Find where the given text appears and provide that cell's center as (x, y) coordinate. 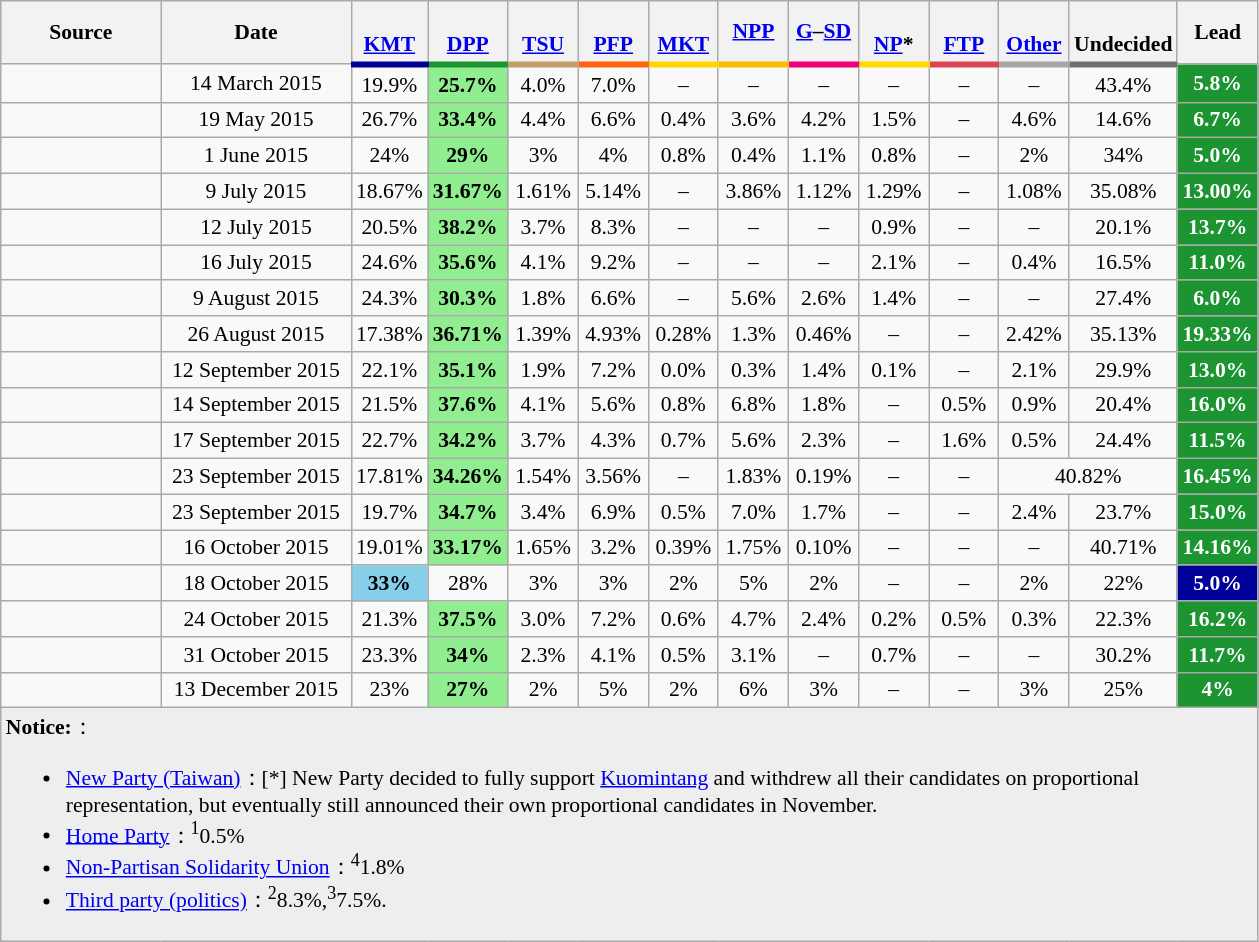
1.9% (543, 370)
27.4% (1123, 299)
36.71% (468, 334)
0.1% (894, 370)
1.3% (753, 334)
38.2% (468, 227)
22.1% (390, 370)
14 March 2015 (256, 84)
1.5% (894, 120)
31.67% (468, 192)
1.83% (753, 477)
19.7% (390, 512)
19.9% (390, 84)
0.2% (894, 619)
22% (1123, 584)
0.0% (683, 370)
3.2% (613, 548)
33% (390, 584)
4.7% (753, 619)
13.00% (1217, 192)
5.8% (1217, 84)
16.45% (1217, 477)
15.0% (1217, 512)
1.08% (1034, 192)
35.13% (1123, 334)
16 July 2015 (256, 263)
1.39% (543, 334)
NPP (753, 32)
6.0% (1217, 299)
3.6% (753, 120)
9 July 2015 (256, 192)
6% (753, 690)
Lead (1217, 32)
20.1% (1123, 227)
0.46% (823, 334)
13 December 2015 (256, 690)
12 July 2015 (256, 227)
40.82% (1088, 477)
1.7% (823, 512)
43.4% (1123, 84)
19 May 2015 (256, 120)
3.56% (613, 477)
19.33% (1217, 334)
1.1% (823, 156)
26.7% (390, 120)
34.2% (468, 441)
9.2% (613, 263)
30.3% (468, 299)
23.7% (1123, 512)
6.8% (753, 405)
25.7% (468, 84)
3.1% (753, 655)
40.71% (1123, 548)
24% (390, 156)
0.6% (683, 619)
1.54% (543, 477)
3.86% (753, 192)
0.28% (683, 334)
0.10% (823, 548)
20.4% (1123, 405)
37.6% (468, 405)
0.39% (683, 548)
3.4% (543, 512)
27% (468, 690)
13.7% (1217, 227)
11.0% (1217, 263)
KMT (390, 32)
35.1% (468, 370)
PFP (613, 32)
21.5% (390, 405)
19.01% (390, 548)
MKT (683, 32)
35.08% (1123, 192)
14.16% (1217, 548)
5.14% (613, 192)
21.3% (390, 619)
22.3% (1123, 619)
2.42% (1034, 334)
13.0% (1217, 370)
33.17% (468, 548)
16.2% (1217, 619)
24 October 2015 (256, 619)
25% (1123, 690)
16.0% (1217, 405)
Source (81, 32)
1 June 2015 (256, 156)
24.3% (390, 299)
14.6% (1123, 120)
34.26% (468, 477)
12 September 2015 (256, 370)
24.4% (1123, 441)
1.75% (753, 548)
23% (390, 690)
1.6% (964, 441)
17.38% (390, 334)
1.29% (894, 192)
11.5% (1217, 441)
17 September 2015 (256, 441)
1.12% (823, 192)
TSU (543, 32)
2.6% (823, 299)
18 October 2015 (256, 584)
4.0% (543, 84)
17.81% (390, 477)
22.7% (390, 441)
23.3% (390, 655)
20.5% (390, 227)
3.0% (543, 619)
29.9% (1123, 370)
G–SD (823, 32)
16.5% (1123, 263)
Undecided (1123, 32)
4.3% (613, 441)
28% (468, 584)
FTP (964, 32)
8.3% (613, 227)
4.6% (1034, 120)
9 August 2015 (256, 299)
11.7% (1217, 655)
35.6% (468, 263)
6.7% (1217, 120)
18.67% (390, 192)
4.4% (543, 120)
24.6% (390, 263)
6.9% (613, 512)
DPP (468, 32)
14 September 2015 (256, 405)
26 August 2015 (256, 334)
0.19% (823, 477)
37.5% (468, 619)
31 October 2015 (256, 655)
4.2% (823, 120)
4.93% (613, 334)
NP* (894, 32)
33.4% (468, 120)
1.61% (543, 192)
Other (1034, 32)
16 October 2015 (256, 548)
29% (468, 156)
1.65% (543, 548)
34.7% (468, 512)
Date (256, 32)
30.2% (1123, 655)
